Return the (X, Y) coordinate for the center point of the cell that contains the specified text.  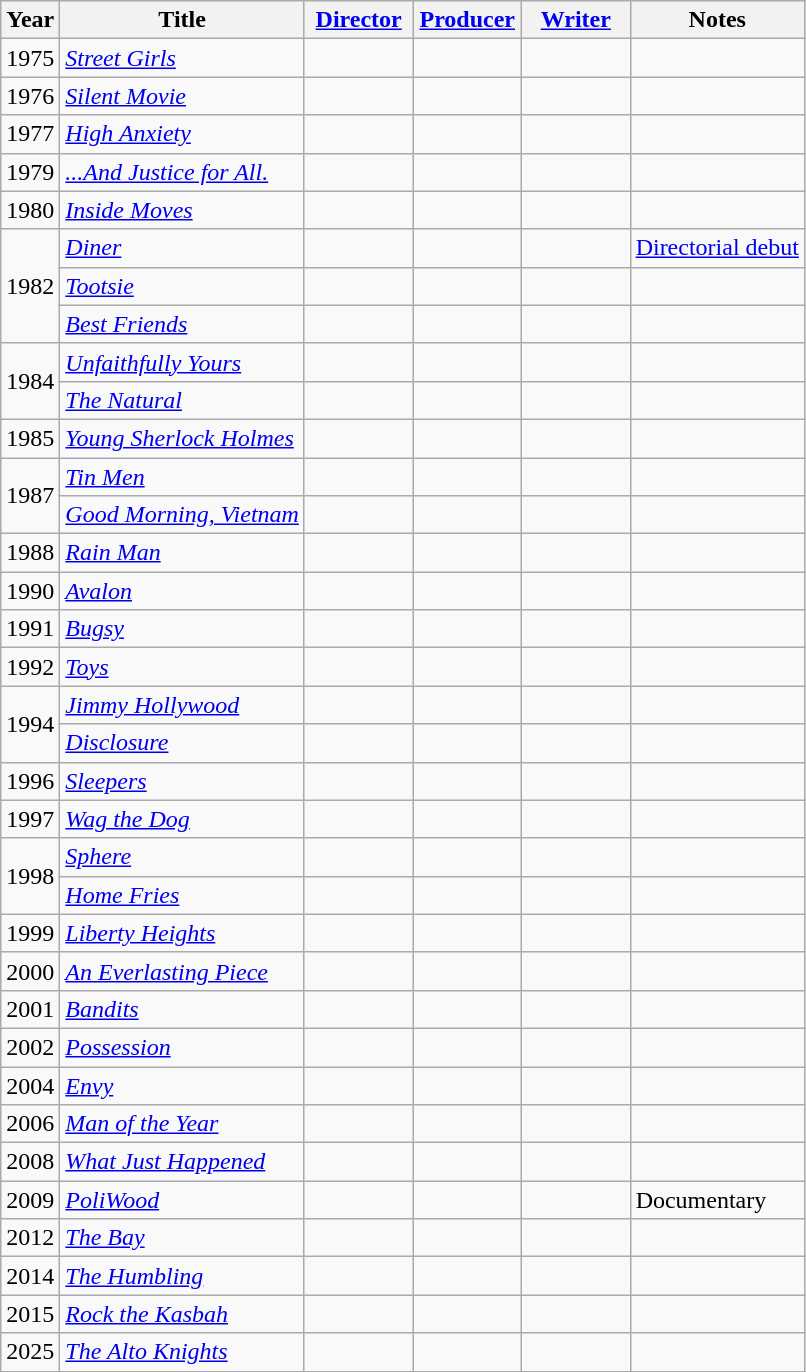
Best Friends (182, 324)
1988 (30, 553)
The Bay (182, 1238)
1984 (30, 381)
1979 (30, 172)
Home Fries (182, 895)
Writer (576, 20)
2012 (30, 1238)
Possession (182, 1047)
Young Sherlock Holmes (182, 438)
2015 (30, 1314)
Toys (182, 667)
2000 (30, 971)
2006 (30, 1124)
1987 (30, 496)
Tin Men (182, 477)
PoliWood (182, 1200)
2002 (30, 1047)
The Alto Knights (182, 1352)
Tootsie (182, 286)
Sleepers (182, 781)
Wag the Dog (182, 819)
Street Girls (182, 58)
Producer (468, 20)
1991 (30, 629)
Diner (182, 248)
Bandits (182, 1009)
1980 (30, 210)
2008 (30, 1162)
Silent Movie (182, 96)
Notes (717, 20)
Envy (182, 1085)
1992 (30, 667)
Jimmy Hollywood (182, 705)
The Natural (182, 400)
1994 (30, 724)
1976 (30, 96)
2025 (30, 1352)
2009 (30, 1200)
1977 (30, 134)
Liberty Heights (182, 933)
Documentary (717, 1200)
Rock the Kasbah (182, 1314)
Good Morning, Vietnam (182, 515)
Man of the Year (182, 1124)
2001 (30, 1009)
Avalon (182, 591)
Rain Man (182, 553)
High Anxiety (182, 134)
Directorial debut (717, 248)
...And Justice for All. (182, 172)
1982 (30, 286)
1996 (30, 781)
2014 (30, 1276)
1990 (30, 591)
An Everlasting Piece (182, 971)
Inside Moves (182, 210)
1985 (30, 438)
What Just Happened (182, 1162)
Unfaithfully Yours (182, 362)
Bugsy (182, 629)
Title (182, 20)
1999 (30, 933)
1997 (30, 819)
2004 (30, 1085)
Disclosure (182, 743)
1998 (30, 876)
The Humbling (182, 1276)
Sphere (182, 857)
1975 (30, 58)
Year (30, 20)
Director (358, 20)
